Provide the (X, Y) coordinate of the cell's center where the given text is located.  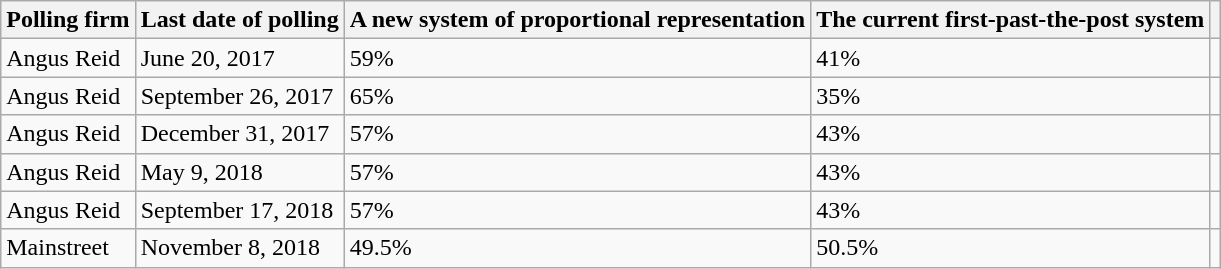
December 31, 2017 (240, 134)
49.5% (577, 248)
June 20, 2017 (240, 58)
September 17, 2018 (240, 210)
Last date of polling (240, 20)
May 9, 2018 (240, 172)
A new system of proportional representation (577, 20)
Mainstreet (68, 248)
59% (577, 58)
The current first-past-the-post system (1010, 20)
September 26, 2017 (240, 96)
65% (577, 96)
Polling firm (68, 20)
41% (1010, 58)
50.5% (1010, 248)
35% (1010, 96)
November 8, 2018 (240, 248)
